Pinpoint the cell where the given text exists, returning its (X, Y) midpoint coordinate. 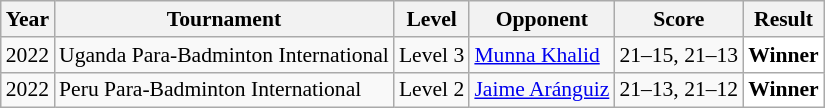
Result (784, 19)
Munna Khalid (542, 55)
Opponent (542, 19)
Level (432, 19)
21–13, 21–12 (678, 90)
Level 2 (432, 90)
Level 3 (432, 55)
Uganda Para-Badminton International (224, 55)
Year (28, 19)
Score (678, 19)
21–15, 21–13 (678, 55)
Tournament (224, 19)
Jaime Aránguiz (542, 90)
Peru Para-Badminton International (224, 90)
